Detect which cell encompasses the target text, then output its [x, y] center coordinate. 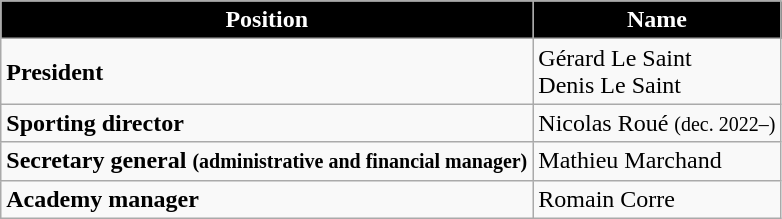
Secretary general (administrative and financial manager) [267, 161]
Mathieu Marchand [657, 161]
Romain Corre [657, 199]
Academy manager [267, 199]
Name [657, 20]
Position [267, 20]
President [267, 72]
Nicolas Roué (dec. 2022–) [657, 123]
Gérard Le Saint Denis Le Saint [657, 72]
Sporting director [267, 123]
